Return the (X, Y) coordinate for the center point of the cell that contains the specified text.  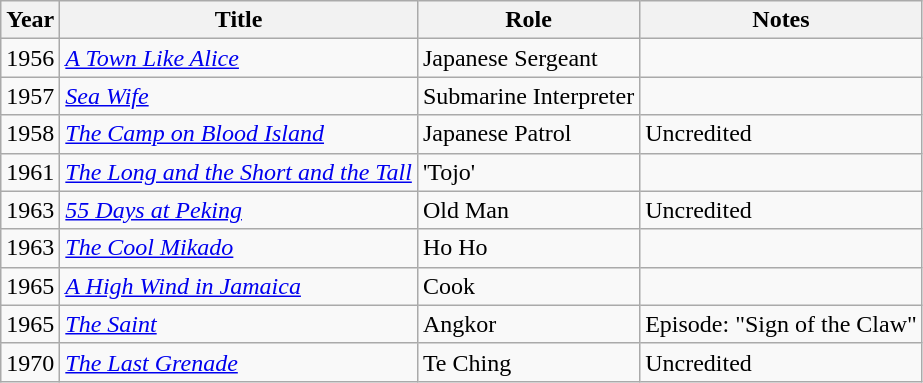
Sea Wife (239, 96)
Ho Ho (528, 248)
1957 (30, 96)
1956 (30, 58)
'Tojo' (528, 172)
The Saint (239, 324)
Role (528, 20)
Angkor (528, 324)
A High Wind in Jamaica (239, 286)
1958 (30, 134)
55 Days at Peking (239, 210)
The Last Grenade (239, 362)
Japanese Patrol (528, 134)
The Camp on Blood Island (239, 134)
Title (239, 20)
Te Ching (528, 362)
Year (30, 20)
1970 (30, 362)
Submarine Interpreter (528, 96)
The Cool Mikado (239, 248)
Episode: "Sign of the Claw" (782, 324)
A Town Like Alice (239, 58)
1961 (30, 172)
The Long and the Short and the Tall (239, 172)
Cook (528, 286)
Japanese Sergeant (528, 58)
Notes (782, 20)
Old Man (528, 210)
